Provide the [x, y] coordinate of the cell's center where the given text is located.  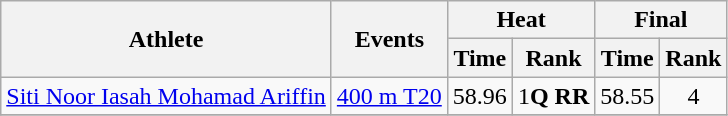
58.96 [480, 96]
Final [661, 20]
4 [694, 96]
1Q RR [553, 96]
Siti Noor Iasah Mohamad Ariffin [166, 96]
Events [389, 39]
58.55 [628, 96]
400 m T20 [389, 96]
Athlete [166, 39]
Heat [520, 20]
